Identify which cell holds the provided text, then report its (x, y) central coordinate. 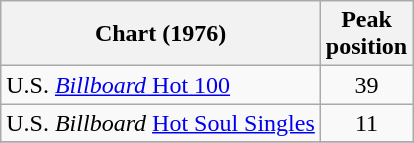
Peakposition (366, 34)
11 (366, 123)
Chart (1976) (161, 34)
U.S. Billboard Hot Soul Singles (161, 123)
U.S. Billboard Hot 100 (161, 85)
39 (366, 85)
